From the cell containing the given text, extract its center point as (X, Y) coordinate. 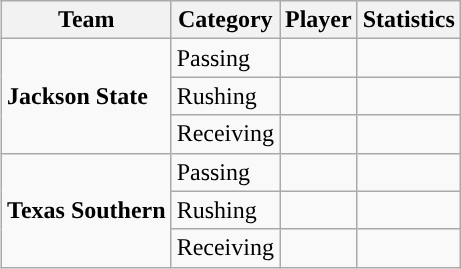
Category (225, 20)
Player (319, 20)
Jackson State (87, 96)
Statistics (408, 20)
Team (87, 20)
Texas Southern (87, 210)
